Output the [X, Y] coordinate of the center of the cell containing the given text.  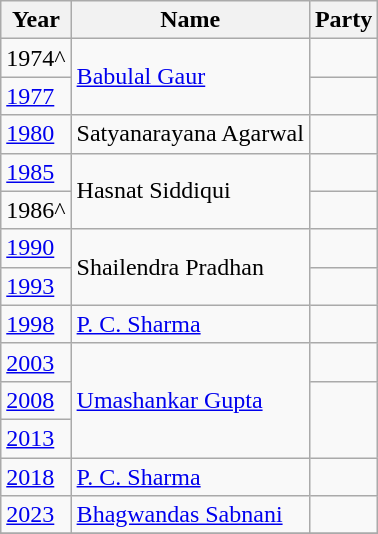
1980 [36, 134]
1985 [36, 172]
2003 [36, 362]
2023 [36, 515]
1990 [36, 248]
Bhagwandas Sabnani [190, 515]
Name [190, 20]
1998 [36, 324]
1974^ [36, 58]
1993 [36, 286]
Party [343, 20]
Babulal Gaur [190, 77]
Hasnat Siddiqui [190, 191]
1986^ [36, 210]
1977 [36, 96]
Year [36, 20]
Umashankar Gupta [190, 400]
2008 [36, 400]
Shailendra Pradhan [190, 267]
Satyanarayana Agarwal [190, 134]
2018 [36, 477]
2013 [36, 438]
